Find where the given text appears and provide that cell's center as (x, y) coordinate. 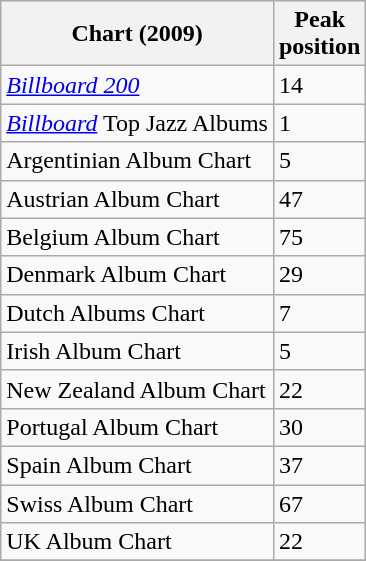
30 (319, 427)
Dutch Albums Chart (138, 313)
47 (319, 199)
Irish Album Chart (138, 351)
Peakposition (319, 34)
Spain Album Chart (138, 465)
Argentinian Album Chart (138, 161)
29 (319, 275)
75 (319, 237)
Portugal Album Chart (138, 427)
Billboard Top Jazz Albums (138, 123)
Chart (2009) (138, 34)
67 (319, 503)
Billboard 200 (138, 85)
UK Album Chart (138, 542)
Swiss Album Chart (138, 503)
37 (319, 465)
New Zealand Album Chart (138, 389)
7 (319, 313)
1 (319, 123)
Belgium Album Chart (138, 237)
14 (319, 85)
Denmark Album Chart (138, 275)
Austrian Album Chart (138, 199)
